Search for the cell housing the specified text and yield its [x, y] center coordinate. 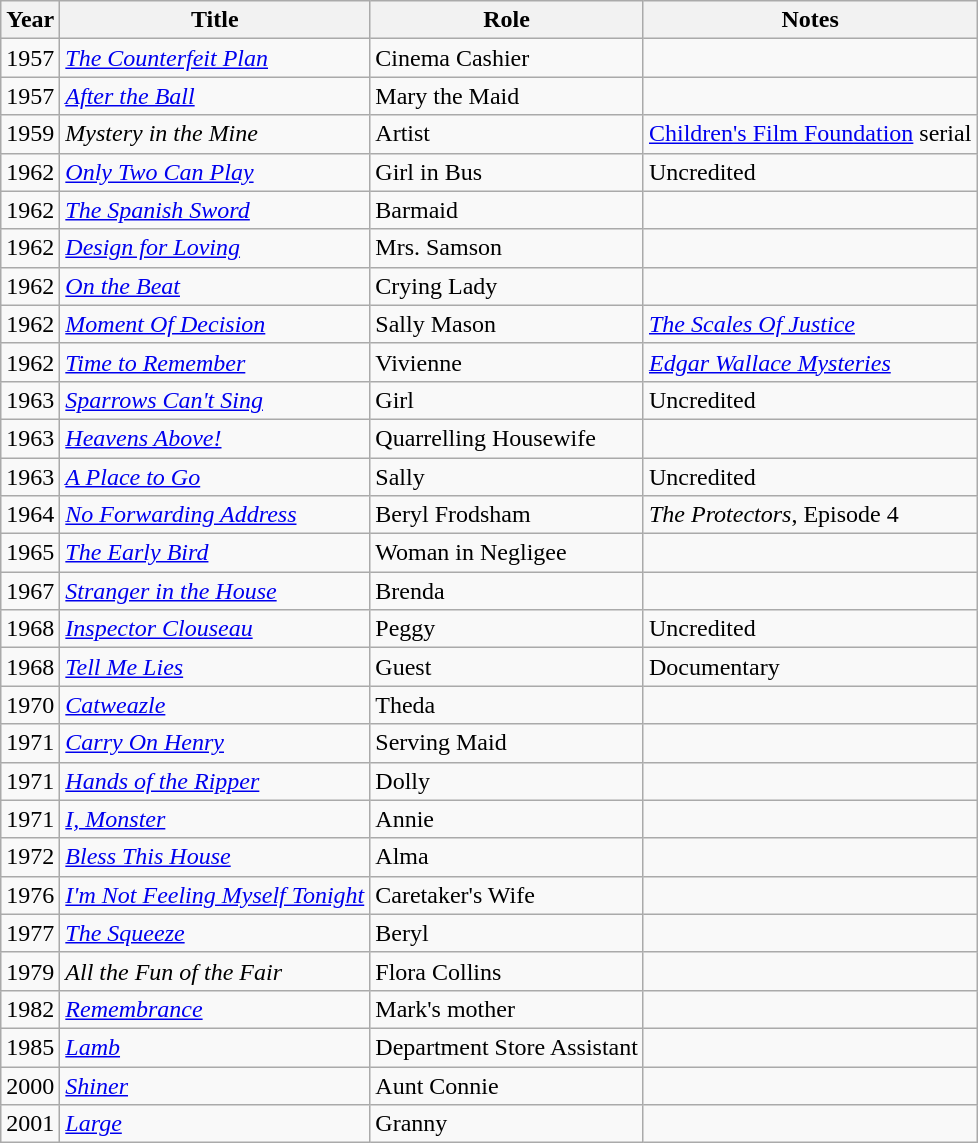
1967 [30, 591]
The Protectors, Episode 4 [810, 515]
Design for Loving [215, 248]
Crying Lady [507, 286]
Catweazle [215, 705]
Sally [507, 477]
Quarrelling Housewife [507, 438]
Children's Film Foundation serial [810, 134]
Theda [507, 705]
Mark's mother [507, 1009]
Hands of the Ripper [215, 781]
Peggy [507, 629]
I, Monster [215, 819]
Cinema Cashier [507, 58]
Year [30, 20]
Girl in Bus [507, 172]
Heavens Above! [215, 438]
Carry On Henry [215, 743]
Shiner [215, 1085]
Caretaker's Wife [507, 895]
The Scales Of Justice [810, 324]
All the Fun of the Fair [215, 971]
Lamb [215, 1047]
Mrs. Samson [507, 248]
No Forwarding Address [215, 515]
Woman in Negligee [507, 553]
Remembrance [215, 1009]
Sally Mason [507, 324]
Sparrows Can't Sing [215, 400]
Notes [810, 20]
2000 [30, 1085]
Annie [507, 819]
1979 [30, 971]
Dolly [507, 781]
1964 [30, 515]
1965 [30, 553]
The Spanish Sword [215, 210]
Flora Collins [507, 971]
1970 [30, 705]
Inspector Clouseau [215, 629]
Stranger in the House [215, 591]
1959 [30, 134]
Granny [507, 1124]
Department Store Assistant [507, 1047]
The Squeeze [215, 933]
On the Beat [215, 286]
I'm Not Feeling Myself Tonight [215, 895]
A Place to Go [215, 477]
Title [215, 20]
Alma [507, 857]
1972 [30, 857]
Brenda [507, 591]
Barmaid [507, 210]
Moment Of Decision [215, 324]
The Counterfeit Plan [215, 58]
1985 [30, 1047]
Artist [507, 134]
After the Ball [215, 96]
1982 [30, 1009]
Edgar Wallace Mysteries [810, 362]
Only Two Can Play [215, 172]
2001 [30, 1124]
Time to Remember [215, 362]
Serving Maid [507, 743]
Beryl Frodsham [507, 515]
Guest [507, 667]
The Early Bird [215, 553]
Aunt Connie [507, 1085]
Beryl [507, 933]
Vivienne [507, 362]
Mary the Maid [507, 96]
Mystery in the Mine [215, 134]
Documentary [810, 667]
1976 [30, 895]
1977 [30, 933]
Large [215, 1124]
Tell Me Lies [215, 667]
Bless This House [215, 857]
Role [507, 20]
Girl [507, 400]
